Detect which cell encompasses the target text, then output its (X, Y) center coordinate. 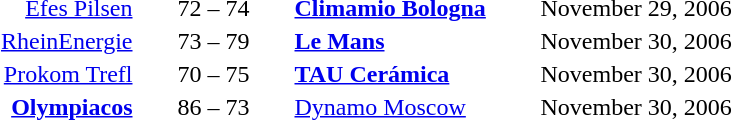
70 – 75 (214, 74)
Le Mans (414, 41)
73 – 79 (214, 41)
TAU Cerámica (414, 74)
